Locate the cell with the specified text and output its (X, Y) center coordinate. 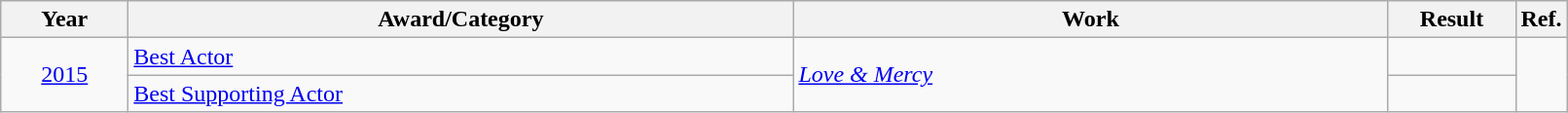
Work (1090, 19)
Best Supporting Actor (461, 94)
Ref. (1542, 19)
Result (1452, 19)
Year (64, 19)
Award/Category (461, 19)
Love & Mercy (1090, 75)
2015 (64, 75)
Best Actor (461, 56)
